Locate the cell with the specified text and output its (X, Y) center coordinate. 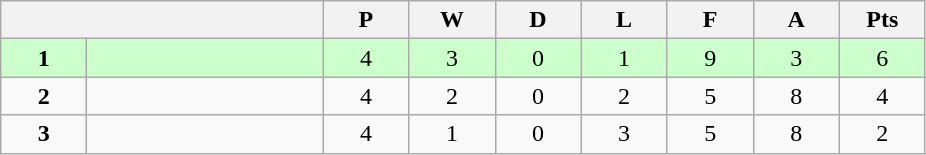
F (710, 20)
6 (882, 58)
9 (710, 58)
L (624, 20)
W (452, 20)
P (366, 20)
A (796, 20)
Pts (882, 20)
D (538, 20)
